Search for the cell housing the specified text and yield its (x, y) center coordinate. 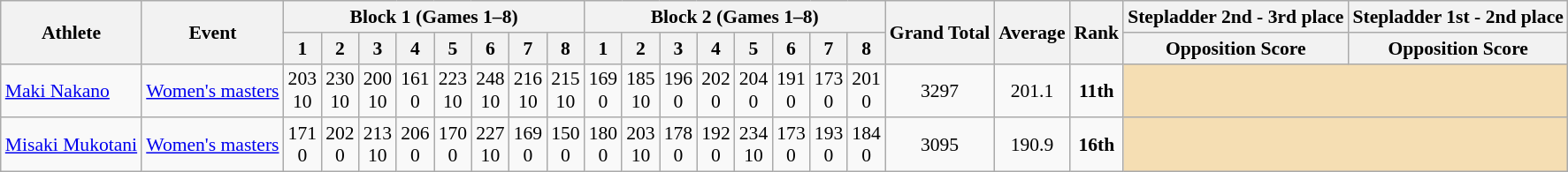
1710 (302, 145)
24810 (490, 90)
1700 (453, 145)
Maki Nakano (71, 90)
1800 (603, 145)
21310 (379, 145)
1930 (830, 145)
1780 (679, 145)
21510 (566, 90)
Misaki Mukotani (71, 145)
23010 (340, 90)
1840 (867, 145)
18510 (640, 90)
201.1 (1031, 90)
16th (1097, 145)
22710 (490, 145)
Block 2 (Games 1–8) (735, 17)
2040 (753, 90)
11th (1097, 90)
2010 (867, 90)
Average (1031, 32)
190.9 (1031, 145)
Stepladder 1st - 2nd place (1457, 17)
1920 (716, 145)
3095 (939, 145)
Event (212, 32)
1960 (679, 90)
1910 (791, 90)
Grand Total (939, 32)
22310 (453, 90)
23410 (753, 145)
Rank (1097, 32)
1610 (416, 90)
Athlete (71, 32)
21610 (529, 90)
Block 1 (Games 1–8) (434, 17)
1500 (566, 145)
2060 (416, 145)
20010 (379, 90)
Stepladder 2nd - 3rd place (1235, 17)
3297 (939, 90)
